Return (x, y) of the center of cell containing provided text 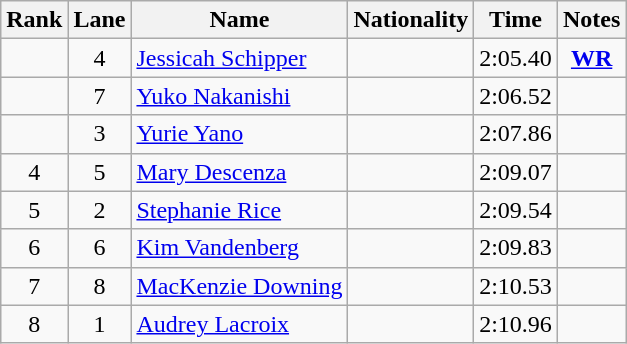
2:10.53 (516, 286)
Time (516, 20)
Lane (100, 20)
MacKenzie Downing (240, 286)
Kim Vandenberg (240, 248)
2:09.54 (516, 210)
2:09.83 (516, 248)
2:09.07 (516, 172)
Mary Descenza (240, 172)
Nationality (411, 20)
2:06.52 (516, 96)
2:05.40 (516, 58)
Rank (34, 20)
WR (591, 58)
Stephanie Rice (240, 210)
Name (240, 20)
Yuko Nakanishi (240, 96)
Yurie Yano (240, 134)
3 (100, 134)
Notes (591, 20)
2:10.96 (516, 324)
Audrey Lacroix (240, 324)
Jessicah Schipper (240, 58)
1 (100, 324)
2:07.86 (516, 134)
2 (100, 210)
